For the text-containing cell, return its midpoint in [x, y] coordinate format. 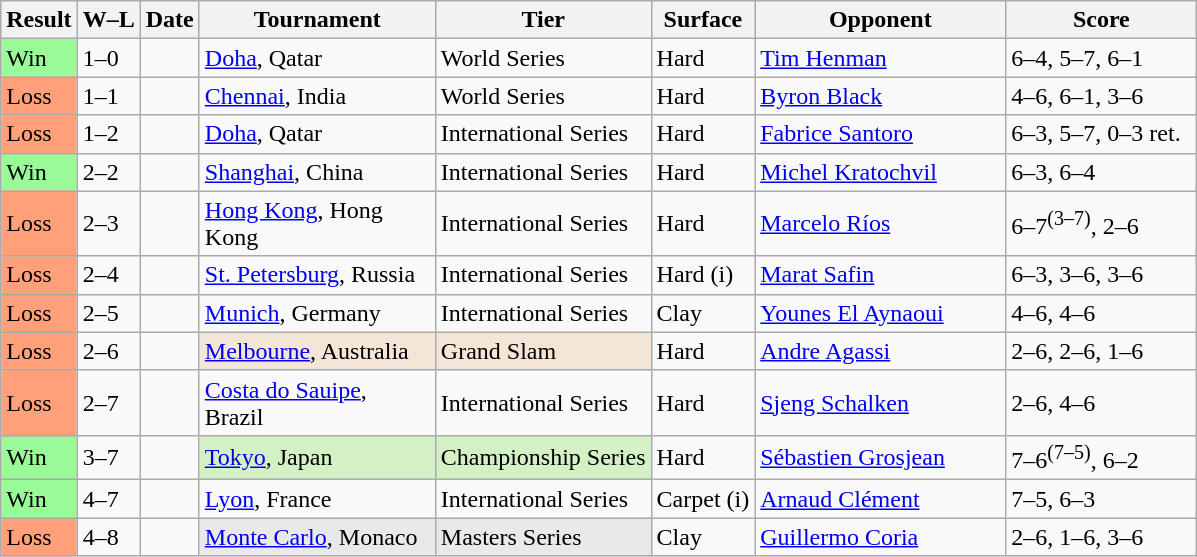
Byron Black [880, 96]
2–2 [108, 172]
4–6, 4–6 [1102, 313]
2–6 [108, 351]
Guillermo Coria [880, 537]
Lyon, France [317, 499]
Tier [543, 20]
Score [1102, 20]
4–7 [108, 499]
Chennai, India [317, 96]
Masters Series [543, 537]
4–8 [108, 537]
Melbourne, Australia [317, 351]
Sjeng Schalken [880, 402]
Younes El Aynaoui [880, 313]
Michel Kratochvil [880, 172]
6–3, 5–7, 0–3 ret. [1102, 134]
Arnaud Clément [880, 499]
Surface [703, 20]
2–6, 1–6, 3–6 [1102, 537]
1–2 [108, 134]
Sébastien Grosjean [880, 458]
6–3, 6–4 [1102, 172]
2–5 [108, 313]
3–7 [108, 458]
6–3, 3–6, 3–6 [1102, 275]
Opponent [880, 20]
W–L [108, 20]
2–4 [108, 275]
Monte Carlo, Monaco [317, 537]
Tim Henman [880, 58]
6–7(3–7), 2–6 [1102, 224]
2–7 [108, 402]
7–6(7–5), 6–2 [1102, 458]
Munich, Germany [317, 313]
Marat Safin [880, 275]
Tokyo, Japan [317, 458]
Result [39, 20]
2–6, 2–6, 1–6 [1102, 351]
Hard (i) [703, 275]
Marcelo Ríos [880, 224]
Andre Agassi [880, 351]
2–6, 4–6 [1102, 402]
Shanghai, China [317, 172]
1–1 [108, 96]
6–4, 5–7, 6–1 [1102, 58]
Championship Series [543, 458]
St. Petersburg, Russia [317, 275]
1–0 [108, 58]
2–3 [108, 224]
Fabrice Santoro [880, 134]
Date [170, 20]
7–5, 6–3 [1102, 499]
4–6, 6–1, 3–6 [1102, 96]
Tournament [317, 20]
Carpet (i) [703, 499]
Costa do Sauipe, Brazil [317, 402]
Grand Slam [543, 351]
Hong Kong, Hong Kong [317, 224]
